From the cell containing the given text, extract its center point as [x, y] coordinate. 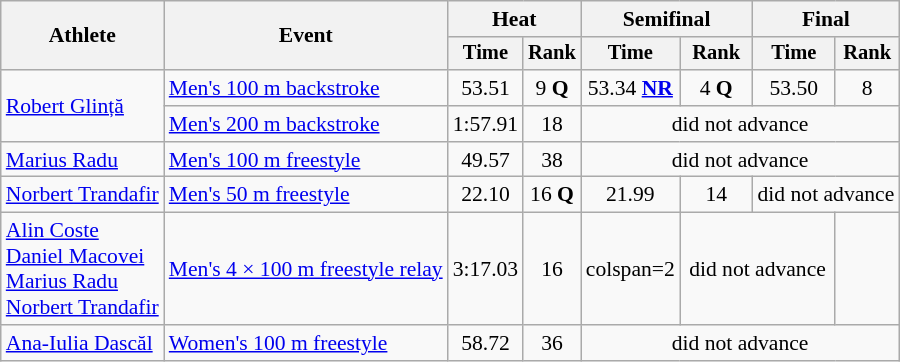
58.72 [486, 343]
16 Q [552, 195]
1:57.91 [486, 124]
36 [552, 343]
Ana-Iulia Dascăl [82, 343]
Heat [514, 19]
Men's 100 m freestyle [306, 160]
Men's 100 m backstroke [306, 88]
Alin CosteDaniel MacoveiMarius RaduNorbert Trandafir [82, 269]
Semifinal [667, 19]
9 Q [552, 88]
49.57 [486, 160]
Final [826, 19]
38 [552, 160]
53.34 NR [630, 88]
Men's 50 m freestyle [306, 195]
53.50 [794, 88]
53.51 [486, 88]
18 [552, 124]
3:17.03 [486, 269]
21.99 [630, 195]
4 Q [716, 88]
Men's 4 × 100 m freestyle relay [306, 269]
Marius Radu [82, 160]
14 [716, 195]
Event [306, 36]
Athlete [82, 36]
16 [552, 269]
Robert Glință [82, 106]
colspan=2 [630, 269]
22.10 [486, 195]
Men's 200 m backstroke [306, 124]
Women's 100 m freestyle [306, 343]
8 [867, 88]
Norbert Trandafir [82, 195]
